Search for the cell housing the specified text and yield its (X, Y) center coordinate. 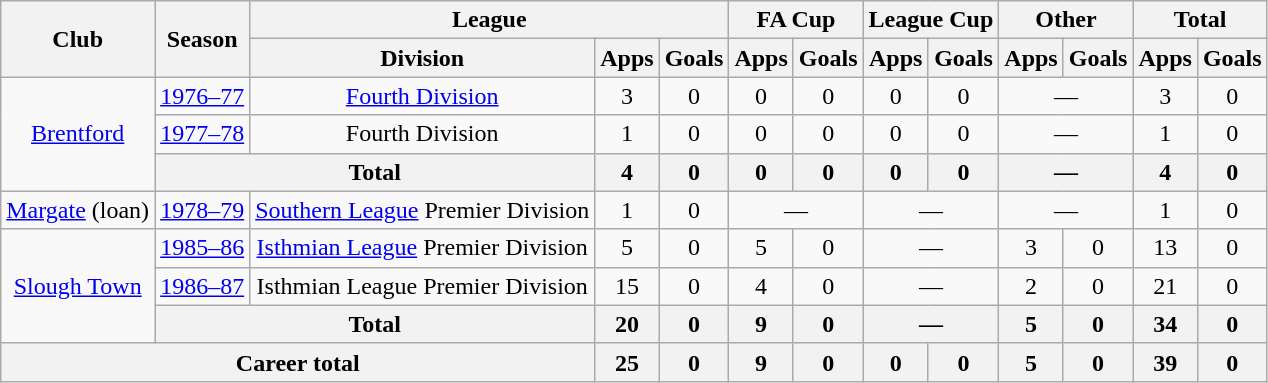
25 (627, 362)
15 (627, 286)
1978–79 (202, 210)
39 (1165, 362)
Other (1066, 20)
1985–86 (202, 248)
Club (78, 39)
Career total (298, 362)
1977–78 (202, 134)
League (490, 20)
34 (1165, 324)
13 (1165, 248)
League Cup (931, 20)
2 (1031, 286)
20 (627, 324)
Season (202, 39)
Margate (loan) (78, 210)
1976–77 (202, 96)
Brentford (78, 134)
Division (422, 58)
1986–87 (202, 286)
FA Cup (796, 20)
21 (1165, 286)
Slough Town (78, 286)
Southern League Premier Division (422, 210)
